Scan for the cell matching the given text and deliver its [X, Y] coordinate at center. 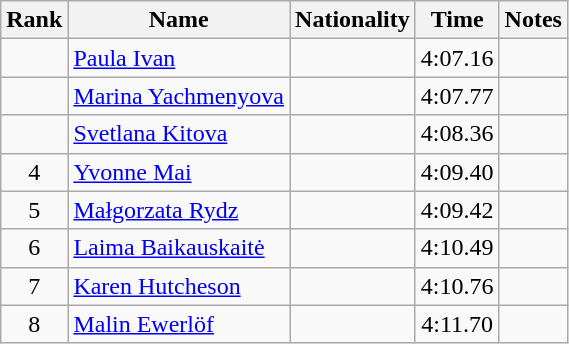
Nationality [353, 20]
Małgorzata Rydz [179, 210]
5 [34, 210]
6 [34, 248]
4:10.76 [457, 286]
4:10.49 [457, 248]
4 [34, 172]
8 [34, 324]
4:07.77 [457, 96]
Svetlana Kitova [179, 134]
4:08.36 [457, 134]
Marina Yachmenyova [179, 96]
Karen Hutcheson [179, 286]
Name [179, 20]
Laima Baikauskaitė [179, 248]
4:09.42 [457, 210]
4:11.70 [457, 324]
Rank [34, 20]
Paula Ivan [179, 58]
4:09.40 [457, 172]
Time [457, 20]
Yvonne Mai [179, 172]
Malin Ewerlöf [179, 324]
4:07.16 [457, 58]
Notes [533, 20]
7 [34, 286]
